Find where the given text appears and provide that cell's center as (x, y) coordinate. 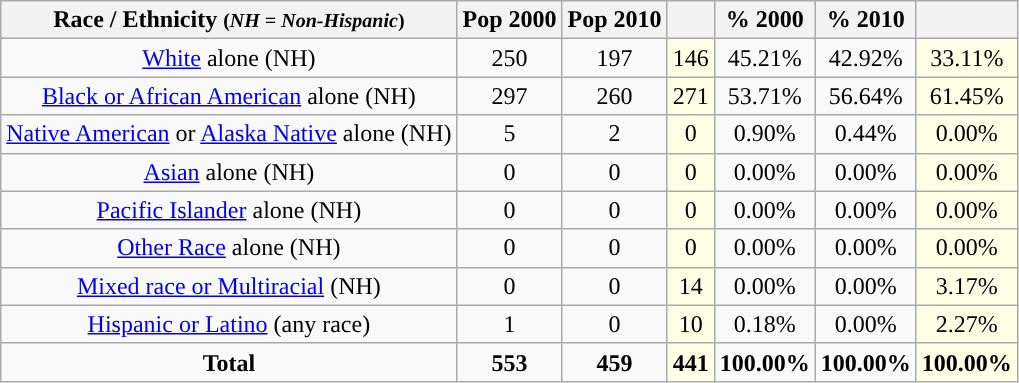
0.90% (764, 134)
Race / Ethnicity (NH = Non-Hispanic) (229, 20)
Native American or Alaska Native alone (NH) (229, 134)
3.17% (966, 286)
% 2010 (866, 20)
Asian alone (NH) (229, 172)
459 (614, 362)
Other Race alone (NH) (229, 248)
56.64% (866, 96)
Mixed race or Multiracial (NH) (229, 286)
297 (510, 96)
% 2000 (764, 20)
10 (690, 324)
271 (690, 96)
197 (614, 58)
White alone (NH) (229, 58)
441 (690, 362)
250 (510, 58)
2 (614, 134)
0.44% (866, 134)
45.21% (764, 58)
5 (510, 134)
33.11% (966, 58)
Pop 2000 (510, 20)
1 (510, 324)
553 (510, 362)
Pop 2010 (614, 20)
146 (690, 58)
260 (614, 96)
Total (229, 362)
53.71% (764, 96)
2.27% (966, 324)
0.18% (764, 324)
61.45% (966, 96)
14 (690, 286)
Pacific Islander alone (NH) (229, 210)
Black or African American alone (NH) (229, 96)
Hispanic or Latino (any race) (229, 324)
42.92% (866, 58)
